Search for the cell housing the specified text and yield its [x, y] center coordinate. 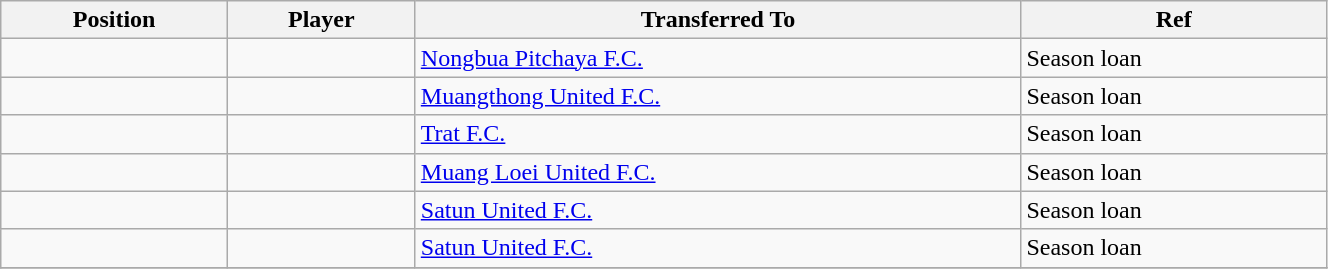
Ref [1174, 20]
Position [114, 20]
Muang Loei United F.C. [718, 172]
Muangthong United F.C. [718, 96]
Trat F.C. [718, 134]
Nongbua Pitchaya F.C. [718, 58]
Transferred To [718, 20]
Player [321, 20]
